Extract the (x, y) coordinate from the center of the cell holding the provided text.  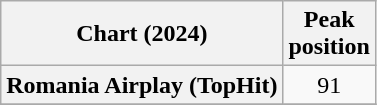
Romania Airplay (TopHit) (142, 85)
91 (329, 85)
Peakposition (329, 34)
Chart (2024) (142, 34)
